From the cell containing the given text, extract its center point as [x, y] coordinate. 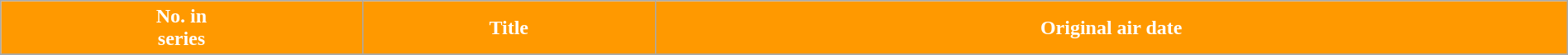
No. inseries [182, 28]
Original air date [1111, 28]
Title [509, 28]
